Extract the [X, Y] coordinate from the center of the cell holding the provided text.  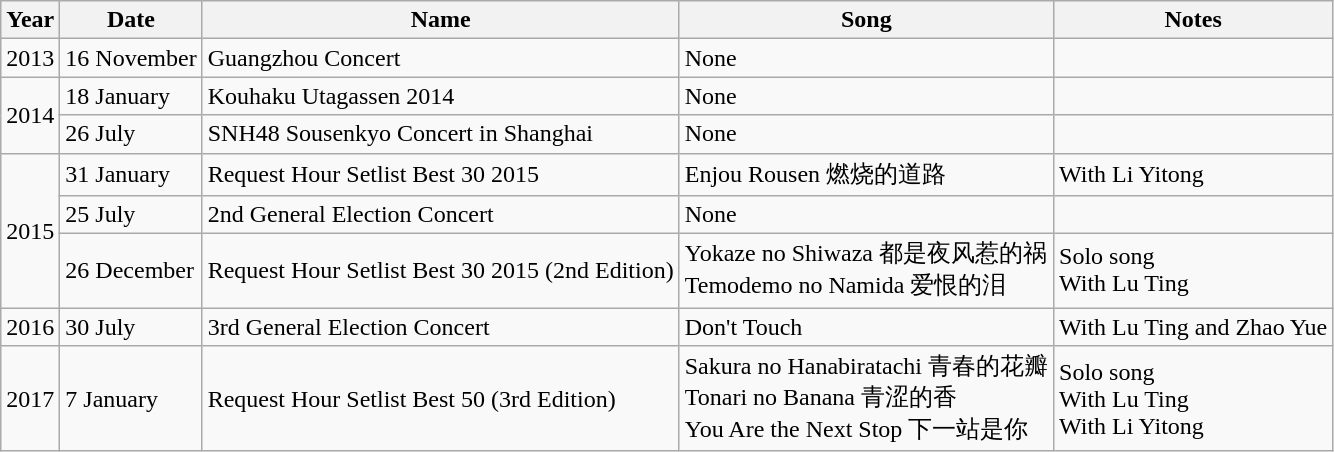
With Lu Ting and Zhao Yue [1194, 327]
Solo song With Lu Ting With Li Yitong [1194, 399]
Year [30, 20]
2nd General Election Concert [440, 215]
2014 [30, 115]
16 November [131, 58]
26 December [131, 271]
18 January [131, 96]
Request Hour Setlist Best 50 (3rd Edition) [440, 399]
30 July [131, 327]
2015 [30, 230]
3rd General Election Concert [440, 327]
7 January [131, 399]
Kouhaku Utagassen 2014 [440, 96]
Request Hour Setlist Best 30 2015 [440, 174]
Solo song With Lu Ting [1194, 271]
31 January [131, 174]
25 July [131, 215]
Date [131, 20]
Enjou Rousen 燃烧的道路 [866, 174]
Notes [1194, 20]
2017 [30, 399]
Guangzhou Concert [440, 58]
Sakura no Hanabiratachi 青春的花瓣 Tonari no Banana 青涩的香 You Are the Next Stop 下一站是你 [866, 399]
With Li Yitong [1194, 174]
Yokaze no Shiwaza 都是夜风惹的祸 Temodemo no Namida 爱恨的泪 [866, 271]
SNH48 Sousenkyo Concert in Shanghai [440, 134]
Request Hour Setlist Best 30 2015 (2nd Edition) [440, 271]
2016 [30, 327]
Name [440, 20]
2013 [30, 58]
Don't Touch [866, 327]
Song [866, 20]
26 July [131, 134]
